Locate the cell with the specified text and output its [x, y] center coordinate. 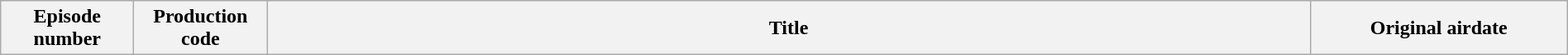
Original airdate [1439, 28]
Production code [200, 28]
Title [789, 28]
Episode number [68, 28]
